Return the (x, y) coordinate for the center point of the cell that contains the specified text.  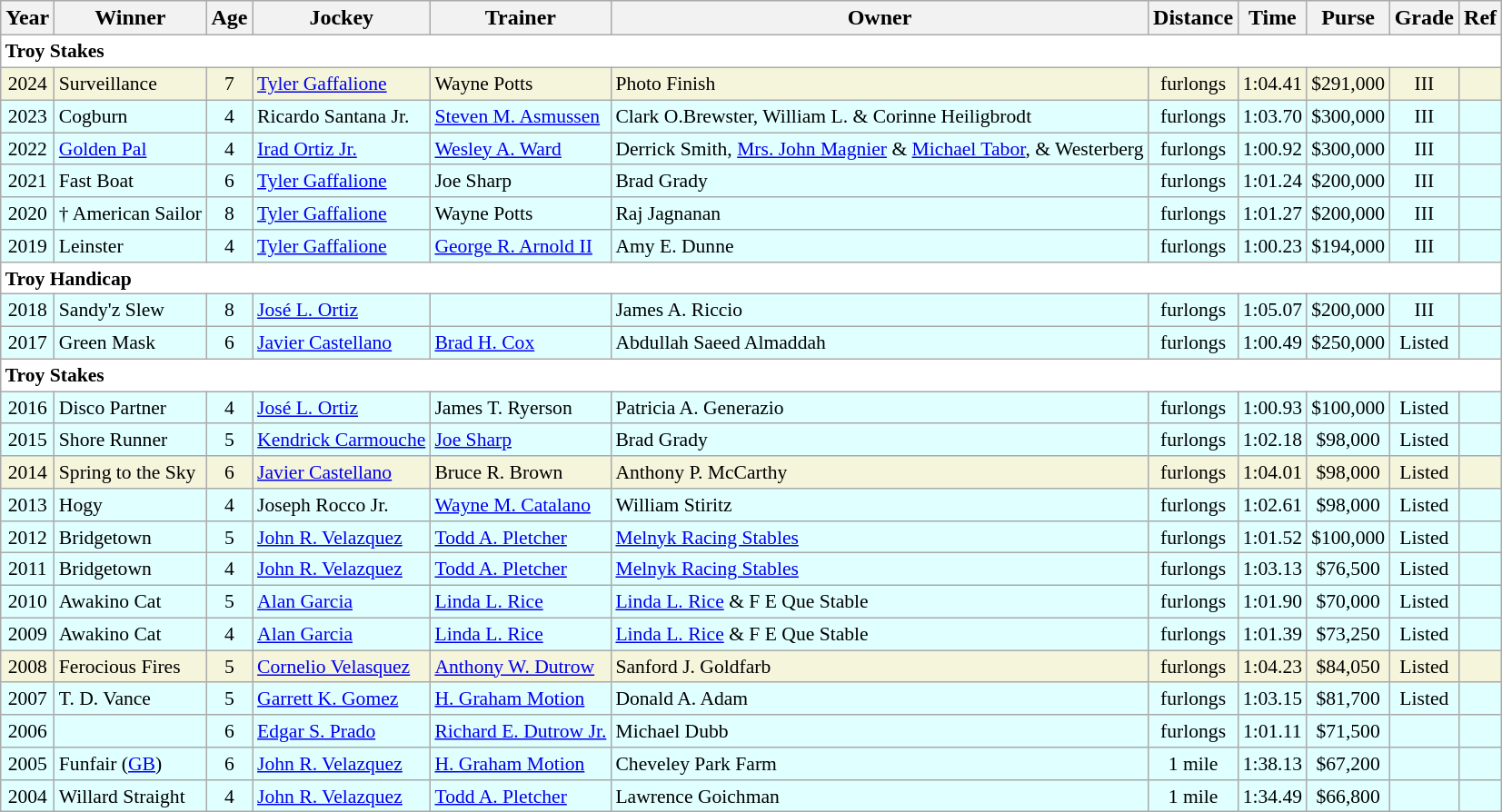
Shore Runner (131, 440)
$73,250 (1348, 634)
1:01.24 (1272, 181)
Age (229, 18)
James T. Ryerson (520, 408)
1:01.39 (1272, 634)
Funfair (GB) (131, 764)
2022 (27, 149)
2013 (27, 505)
1:00.49 (1272, 342)
Green Mask (131, 342)
2018 (27, 311)
Photo Finish (880, 84)
1:03.15 (1272, 698)
$250,000 (1348, 342)
2009 (27, 634)
1:03.70 (1272, 116)
Disco Partner (131, 408)
Patricia A. Generazio (880, 408)
1:38.13 (1272, 764)
1:02.61 (1272, 505)
Cogburn (131, 116)
Troy Handicap (751, 278)
Surveillance (131, 84)
Golden Pal (131, 149)
2010 (27, 601)
Lawrence Goichman (880, 796)
1:00.93 (1272, 408)
1:04.41 (1272, 84)
† American Sailor (131, 213)
2012 (27, 537)
2023 (27, 116)
2016 (27, 408)
$71,500 (1348, 731)
1:01.27 (1272, 213)
2008 (27, 667)
2021 (27, 181)
Brad H. Cox (520, 342)
Sanford J. Goldfarb (880, 667)
2005 (27, 764)
Willard Straight (131, 796)
Leinster (131, 246)
7 (229, 84)
Joseph Rocco Jr. (342, 505)
Clark O.Brewster, William L. & Corinne Heiligbrodt (880, 116)
2024 (27, 84)
Anthony P. McCarthy (880, 472)
2004 (27, 796)
Abdullah Saeed Almaddah (880, 342)
$76,500 (1348, 569)
Amy E. Dunne (880, 246)
1:02.18 (1272, 440)
Bruce R. Brown (520, 472)
$84,050 (1348, 667)
$66,800 (1348, 796)
Jockey (342, 18)
2019 (27, 246)
Grade (1424, 18)
Raj Jagnanan (880, 213)
T. D. Vance (131, 698)
1:34.49 (1272, 796)
George R. Arnold II (520, 246)
$81,700 (1348, 698)
Wesley A. Ward (520, 149)
2020 (27, 213)
2006 (27, 731)
Garrett K. Gomez (342, 698)
Edgar S. Prado (342, 731)
Derrick Smith, Mrs. John Magnier & Michael Tabor, & Westerberg (880, 149)
$291,000 (1348, 84)
1:01.11 (1272, 731)
Irad Ortiz Jr. (342, 149)
1:01.52 (1272, 537)
Fast Boat (131, 181)
Michael Dubb (880, 731)
2014 (27, 472)
James A. Riccio (880, 311)
Spring to the Sky (131, 472)
1:04.01 (1272, 472)
2015 (27, 440)
1:03.13 (1272, 569)
Ricardo Santana Jr. (342, 116)
1:04.23 (1272, 667)
Winner (131, 18)
Anthony W. Dutrow (520, 667)
1:00.23 (1272, 246)
Cornelio Velasquez (342, 667)
Hogy (131, 505)
$67,200 (1348, 764)
2011 (27, 569)
2017 (27, 342)
2007 (27, 698)
Ferocious Fires (131, 667)
$194,000 (1348, 246)
Trainer (520, 18)
1:05.07 (1272, 311)
1:00.92 (1272, 149)
Purse (1348, 18)
Cheveley Park Farm (880, 764)
Year (27, 18)
Steven M. Asmussen (520, 116)
Ref (1481, 18)
Richard E. Dutrow Jr. (520, 731)
$70,000 (1348, 601)
Donald A. Adam (880, 698)
Distance (1194, 18)
Time (1272, 18)
Sandy'z Slew (131, 311)
William Stiritz (880, 505)
Kendrick Carmouche (342, 440)
1:01.90 (1272, 601)
Wayne M. Catalano (520, 505)
Owner (880, 18)
